From the cell containing the given text, extract its center point as [X, Y] coordinate. 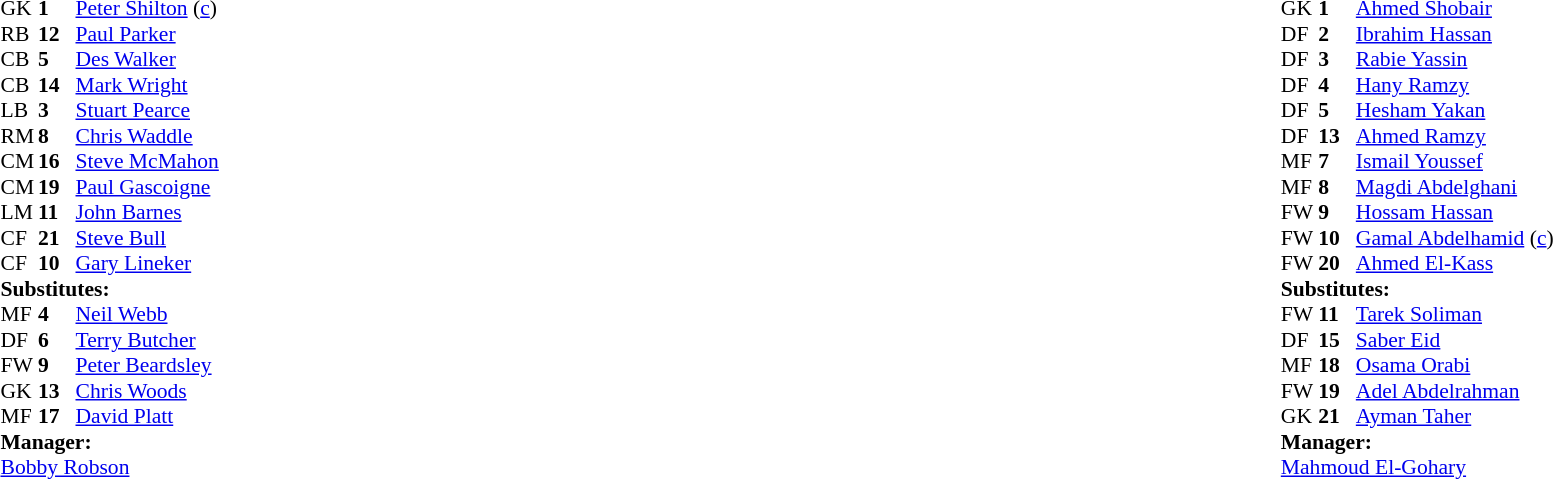
Chris Woods [148, 391]
Peter Beardsley [148, 365]
2 [1337, 34]
Chris Waddle [148, 136]
Stuart Pearce [148, 111]
John Barnes [148, 213]
14 [57, 85]
18 [1337, 365]
6 [57, 340]
LM [19, 213]
Gary Lineker [148, 263]
15 [1337, 340]
Steve McMahon [148, 161]
RM [19, 136]
20 [1337, 263]
16 [57, 161]
Neil Webb [148, 315]
LB [19, 111]
David Platt [148, 417]
Manager: [109, 442]
Paul Parker [148, 34]
Substitutes: [109, 289]
Paul Gascoigne [148, 187]
7 [1337, 161]
Des Walker [148, 59]
Mark Wright [148, 85]
17 [57, 417]
12 [57, 34]
RB [19, 34]
Steve Bull [148, 238]
Terry Butcher [148, 340]
